Pinpoint the cell where the given text exists, returning its [X, Y] midpoint coordinate. 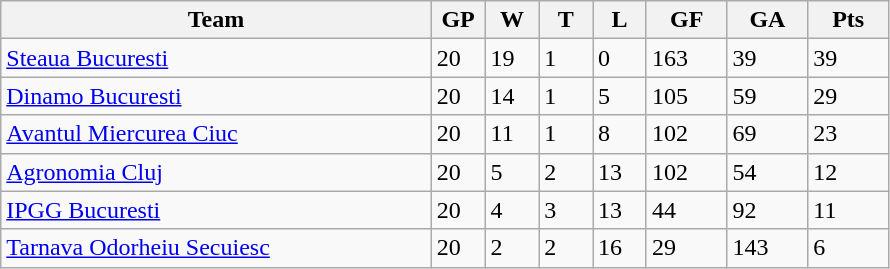
Agronomia Cluj [216, 172]
0 [620, 58]
Avantul Miercurea Ciuc [216, 134]
W [512, 20]
69 [768, 134]
Team [216, 20]
54 [768, 172]
8 [620, 134]
Pts [848, 20]
Tarnava Odorheiu Secuiesc [216, 248]
GP [458, 20]
44 [686, 210]
59 [768, 96]
92 [768, 210]
105 [686, 96]
163 [686, 58]
14 [512, 96]
IPGG Bucuresti [216, 210]
143 [768, 248]
19 [512, 58]
4 [512, 210]
L [620, 20]
16 [620, 248]
GA [768, 20]
Steaua Bucuresti [216, 58]
6 [848, 248]
GF [686, 20]
12 [848, 172]
Dinamo Bucuresti [216, 96]
23 [848, 134]
3 [566, 210]
T [566, 20]
